Scan for the cell matching the given text and deliver its [x, y] coordinate at center. 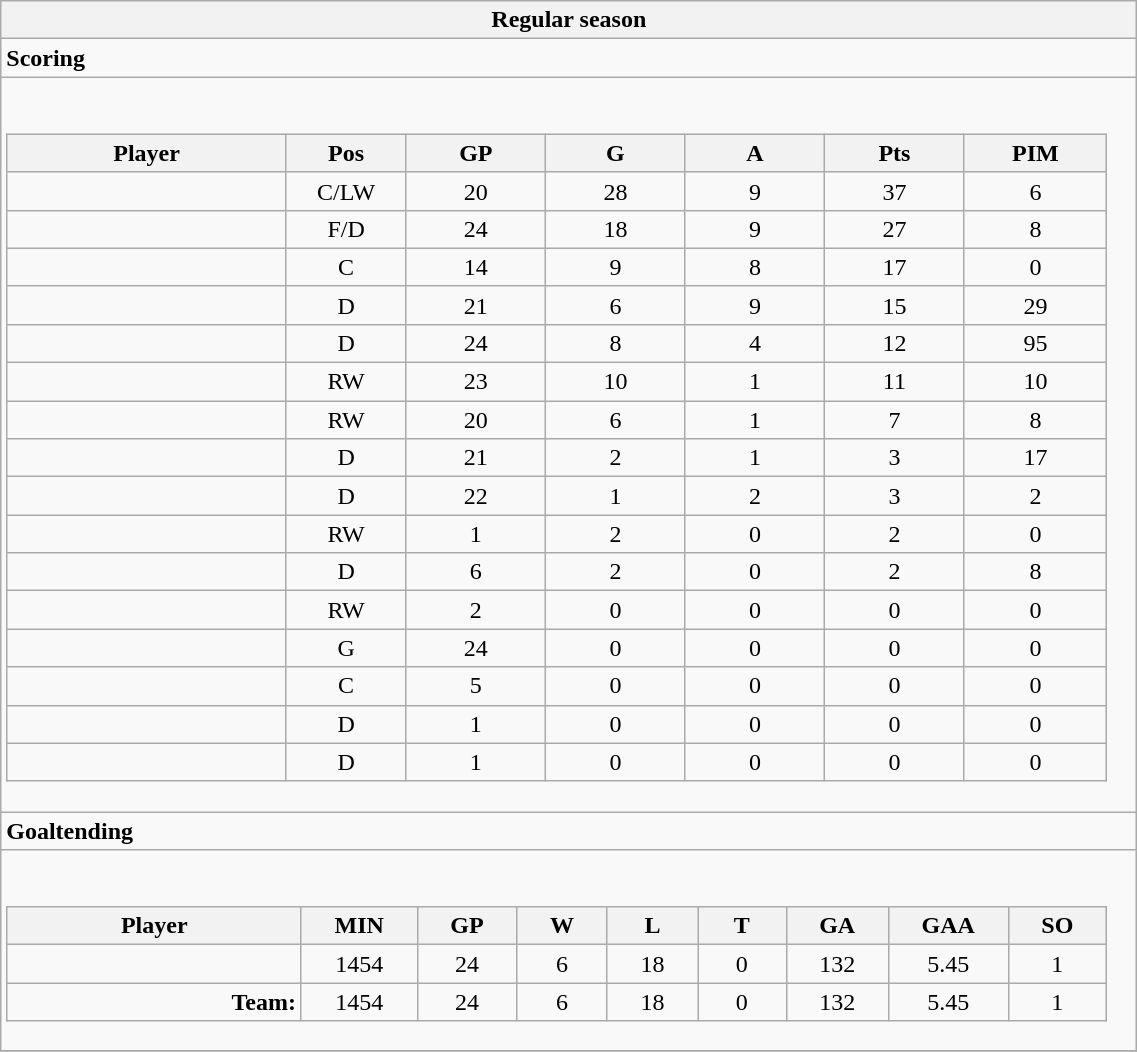
5 [476, 686]
37 [895, 191]
12 [895, 343]
Pos [346, 153]
Player MIN GP W L T GA GAA SO 1454 24 6 18 0 132 5.45 1 Team: 1454 24 6 18 0 132 5.45 1 [569, 951]
W [562, 926]
T [742, 926]
F/D [346, 229]
11 [895, 382]
A [755, 153]
Pts [895, 153]
22 [476, 496]
95 [1035, 343]
L [652, 926]
Scoring [569, 58]
7 [895, 420]
15 [895, 305]
28 [616, 191]
SO [1057, 926]
23 [476, 382]
14 [476, 267]
MIN [359, 926]
27 [895, 229]
Regular season [569, 20]
GA [837, 926]
Goaltending [569, 831]
4 [755, 343]
C/LW [346, 191]
29 [1035, 305]
GAA [948, 926]
PIM [1035, 153]
Team: [154, 1002]
